Determine the [X, Y] coordinate at the center of the cell enclosing the given text.  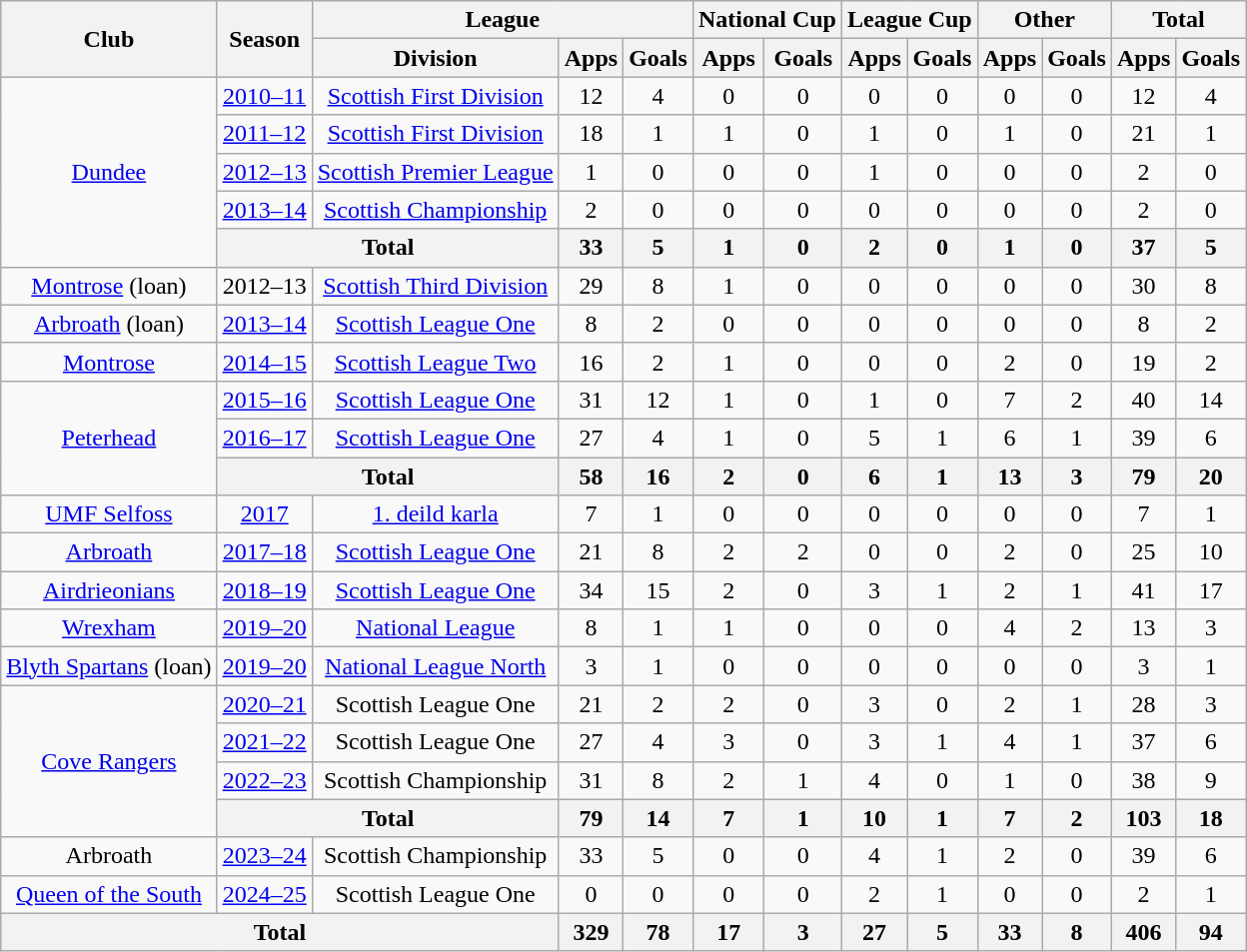
Queen of the South [109, 894]
30 [1143, 286]
25 [1143, 552]
2023–24 [264, 856]
28 [1143, 704]
National Cup [767, 20]
Club [109, 39]
2011–12 [264, 134]
Wrexham [109, 628]
Scottish Premier League [436, 172]
34 [591, 590]
40 [1143, 400]
15 [658, 590]
Montrose [109, 362]
National League North [436, 666]
78 [658, 932]
2017–18 [264, 552]
406 [1143, 932]
Season [264, 39]
Other [1044, 20]
2015–16 [264, 400]
UMF Selfoss [109, 514]
2022–23 [264, 780]
2014–15 [264, 362]
103 [1143, 818]
2020–21 [264, 704]
38 [1143, 780]
41 [1143, 590]
Arbroath (loan) [109, 324]
Peterhead [109, 438]
19 [1143, 362]
20 [1211, 476]
Cove Rangers [109, 761]
Airdrieonians [109, 590]
National League [436, 628]
94 [1211, 932]
League [502, 20]
2016–17 [264, 438]
Montrose (loan) [109, 286]
2018–19 [264, 590]
Scottish League Two [436, 362]
9 [1211, 780]
2024–25 [264, 894]
1. deild karla [436, 514]
29 [591, 286]
329 [591, 932]
2017 [264, 514]
League Cup [909, 20]
2021–22 [264, 742]
Blyth Spartans (loan) [109, 666]
Division [436, 58]
2010–11 [264, 96]
58 [591, 476]
Dundee [109, 172]
Scottish Third Division [436, 286]
